Detect which cell encompasses the target text, then output its [x, y] center coordinate. 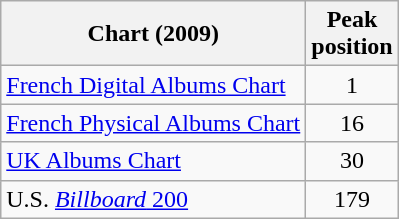
UK Albums Chart [154, 161]
30 [352, 161]
Chart (2009) [154, 34]
Peakposition [352, 34]
French Physical Albums Chart [154, 123]
French Digital Albums Chart [154, 85]
16 [352, 123]
179 [352, 199]
1 [352, 85]
U.S. Billboard 200 [154, 199]
